Extract the [X, Y] coordinate from the center of the cell holding the provided text.  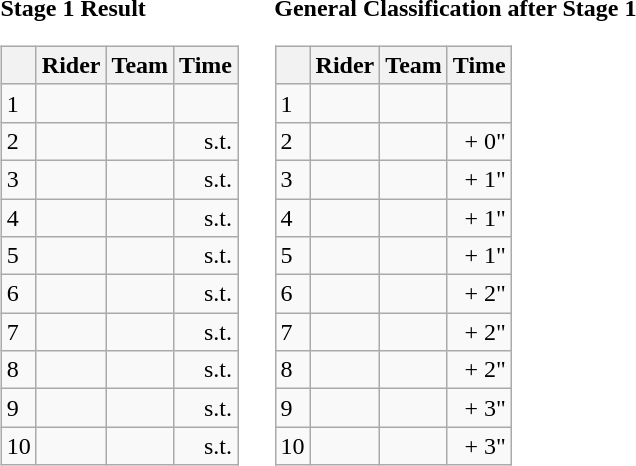
+ 0" [479, 141]
